From the cell containing the given text, extract its center point as [x, y] coordinate. 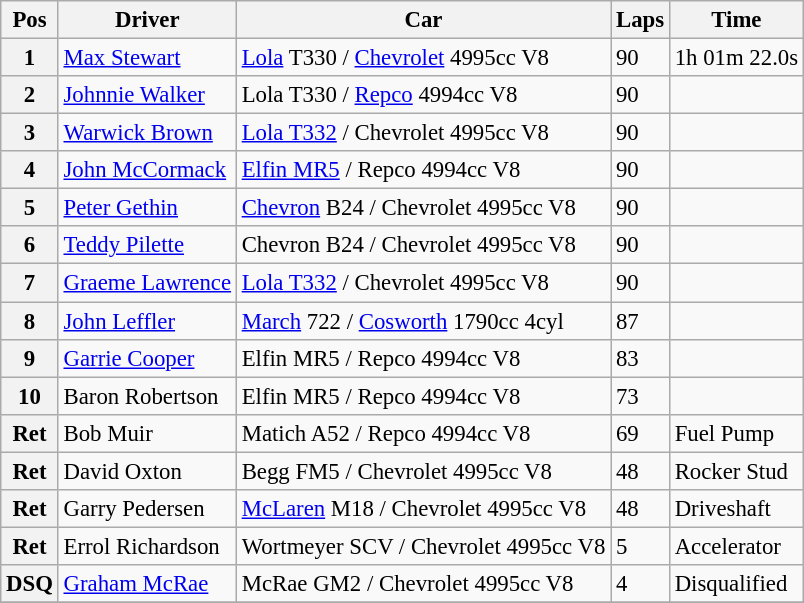
Fuel Pump [736, 433]
Graham McRae [147, 584]
Rocker Stud [736, 471]
Baron Robertson [147, 396]
David Oxton [147, 471]
2 [30, 95]
March 722 / Cosworth 1790cc 4cyl [423, 321]
9 [30, 358]
Matich A52 / Repco 4994cc V8 [423, 433]
McLaren M18 / Chevrolet 4995cc V8 [423, 509]
Lola T330 / Chevrolet 4995cc V8 [423, 58]
Max Stewart [147, 58]
10 [30, 396]
3 [30, 133]
Lola T330 / Repco 4994cc V8 [423, 95]
87 [640, 321]
Bob Muir [147, 433]
Garrie Cooper [147, 358]
Disqualified [736, 584]
Driveshaft [736, 509]
Car [423, 20]
69 [640, 433]
6 [30, 245]
Warwick Brown [147, 133]
Garry Pedersen [147, 509]
73 [640, 396]
1h 01m 22.0s [736, 58]
8 [30, 321]
Time [736, 20]
7 [30, 283]
Begg FM5 / Chevrolet 4995cc V8 [423, 471]
Graeme Lawrence [147, 283]
Johnnie Walker [147, 95]
John Leffler [147, 321]
Peter Gethin [147, 208]
Errol Richardson [147, 546]
1 [30, 58]
Accelerator [736, 546]
DSQ [30, 584]
McRae GM2 / Chevrolet 4995cc V8 [423, 584]
John McCormack [147, 170]
83 [640, 358]
Teddy Pilette [147, 245]
Driver [147, 20]
Laps [640, 20]
Pos [30, 20]
Wortmeyer SCV / Chevrolet 4995cc V8 [423, 546]
